Output the (x, y) coordinate of the center of the cell containing the given text.  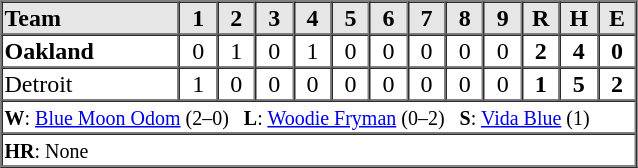
R (541, 18)
Detroit (91, 84)
7 (427, 18)
6 (388, 18)
W: Blue Moon Odom (2–0) L: Woodie Fryman (0–2) S: Vida Blue (1) (319, 116)
Oakland (91, 50)
H (579, 18)
Team (91, 18)
HR: None (319, 150)
E (617, 18)
9 (503, 18)
3 (274, 18)
8 (465, 18)
